Detect which cell encompasses the target text, then output its (x, y) center coordinate. 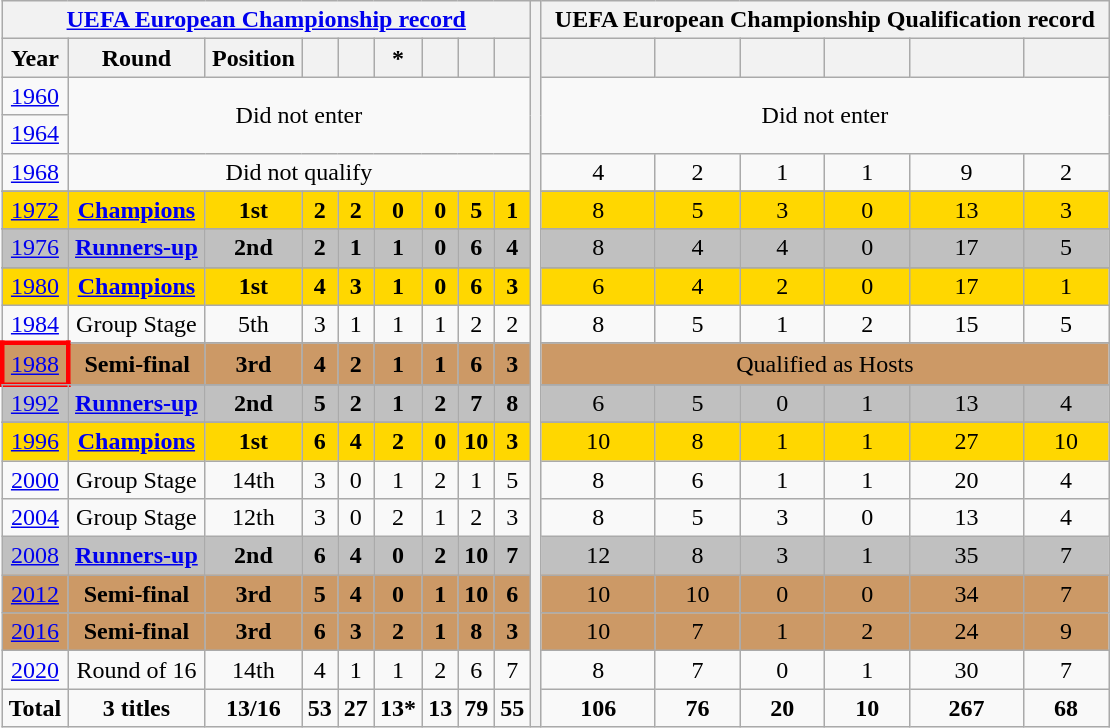
53 (320, 708)
Total (34, 708)
1980 (34, 286)
1976 (34, 248)
106 (598, 708)
3 titles (137, 708)
79 (476, 708)
Qualified as Hosts (824, 364)
35 (967, 556)
Round of 16 (137, 670)
267 (967, 708)
Round (137, 58)
15 (967, 324)
UEFA European Championship Qualification record (824, 20)
2012 (34, 594)
1984 (34, 324)
1992 (34, 403)
1964 (34, 134)
UEFA European Championship record (266, 20)
12th (253, 518)
Year (34, 58)
5th (253, 324)
2004 (34, 518)
55 (512, 708)
2008 (34, 556)
30 (967, 670)
1996 (34, 441)
2000 (34, 479)
Did not qualify (300, 172)
2020 (34, 670)
2016 (34, 632)
12 (598, 556)
24 (967, 632)
1972 (34, 210)
68 (1066, 708)
* (398, 58)
13/16 (253, 708)
13* (398, 708)
1988 (34, 364)
1968 (34, 172)
Position (253, 58)
76 (698, 708)
1960 (34, 96)
34 (967, 594)
